Provide the (x, y) coordinate of the cell's center where the given text is located.  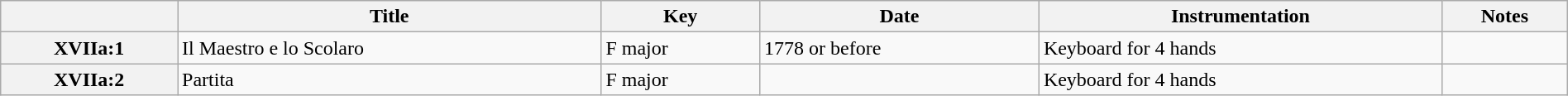
XVIIa:2 (89, 79)
XVIIa:1 (89, 48)
Notes (1505, 17)
Il Maestro e lo Scolaro (390, 48)
Partita (390, 79)
1778 or before (899, 48)
Key (681, 17)
Instrumentation (1241, 17)
Title (390, 17)
Date (899, 17)
